Capture the cell that displays the provided text and extract its [X, Y] central coordinate. 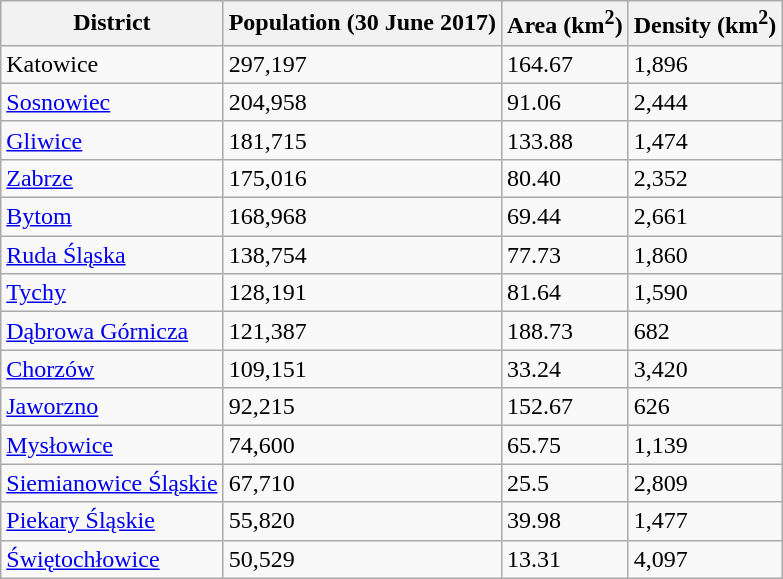
133.88 [566, 140]
Tychy [112, 293]
Population (30 June 2017) [362, 24]
91.06 [566, 102]
Siemianowice Śląskie [112, 483]
74,600 [362, 445]
55,820 [362, 521]
Mysłowice [112, 445]
2,352 [705, 178]
121,387 [362, 331]
152.67 [566, 407]
175,016 [362, 178]
13.31 [566, 559]
168,968 [362, 217]
65.75 [566, 445]
81.64 [566, 293]
4,097 [705, 559]
25.5 [566, 483]
138,754 [362, 255]
1,477 [705, 521]
297,197 [362, 64]
1,139 [705, 445]
1,860 [705, 255]
77.73 [566, 255]
69.44 [566, 217]
Chorzów [112, 369]
Sosnowiec [112, 102]
1,896 [705, 64]
2,661 [705, 217]
1,590 [705, 293]
Dąbrowa Górnicza [112, 331]
626 [705, 407]
50,529 [362, 559]
Świętochłowice [112, 559]
92,215 [362, 407]
39.98 [566, 521]
2,809 [705, 483]
3,420 [705, 369]
128,191 [362, 293]
181,715 [362, 140]
Density (km2) [705, 24]
District [112, 24]
Gliwice [112, 140]
2,444 [705, 102]
Bytom [112, 217]
67,710 [362, 483]
164.67 [566, 64]
Ruda Śląska [112, 255]
Zabrze [112, 178]
Piekary Śląskie [112, 521]
188.73 [566, 331]
682 [705, 331]
80.40 [566, 178]
109,151 [362, 369]
33.24 [566, 369]
1,474 [705, 140]
204,958 [362, 102]
Katowice [112, 64]
Area (km2) [566, 24]
Jaworzno [112, 407]
